From the cell containing the given text, extract its center point as (x, y) coordinate. 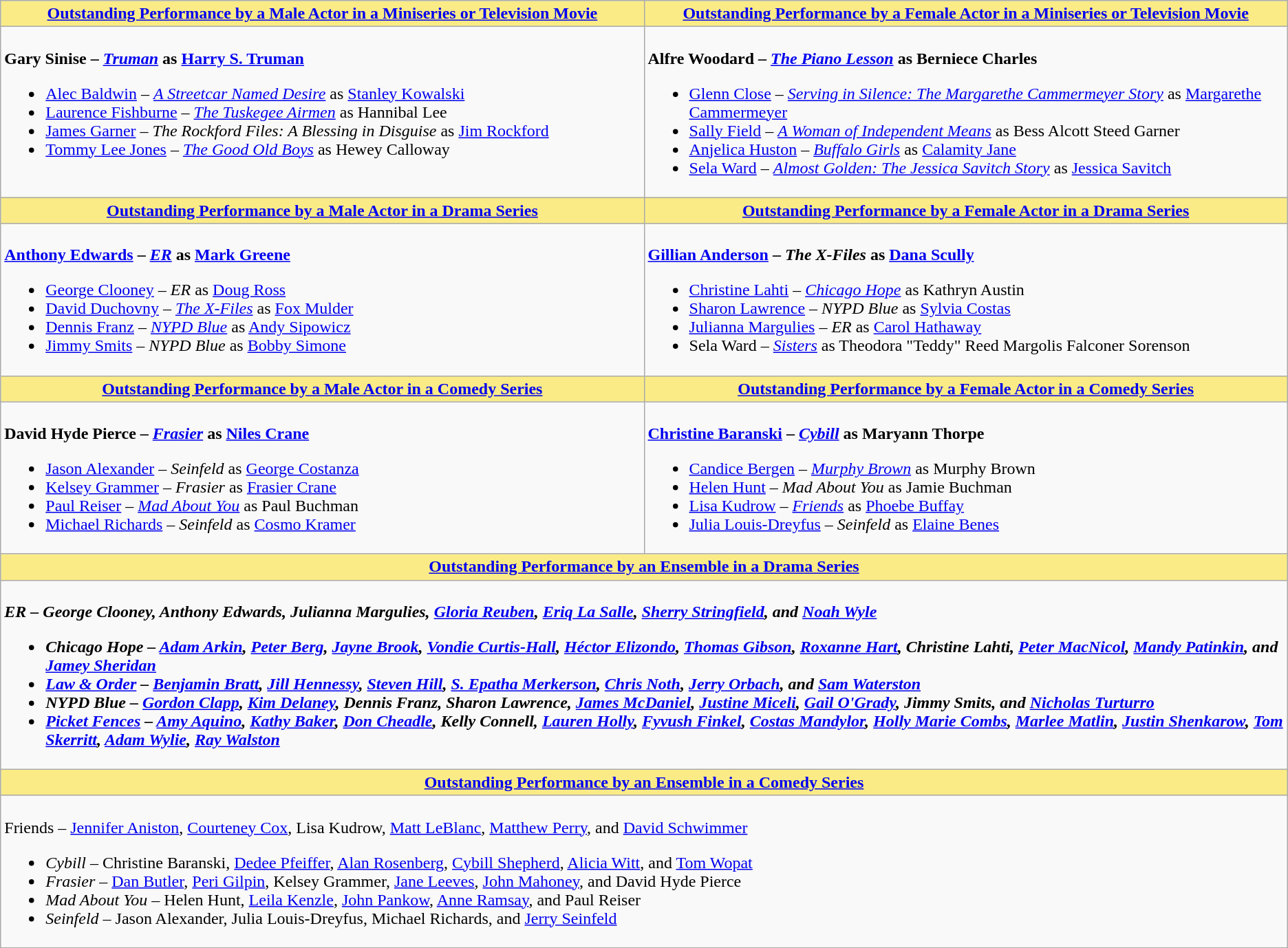
Outstanding Performance by a Female Actor in a Drama Series (966, 211)
Outstanding Performance by an Ensemble in a Drama Series (644, 567)
Outstanding Performance by a Female Actor in a Comedy Series (966, 389)
Outstanding Performance by an Ensemble in a Comedy Series (644, 782)
Outstanding Performance by a Male Actor in a Miniseries or Television Movie (322, 14)
Outstanding Performance by a Male Actor in a Drama Series (322, 211)
Outstanding Performance by a Female Actor in a Miniseries or Television Movie (966, 14)
Outstanding Performance by a Male Actor in a Comedy Series (322, 389)
